Scan for the cell matching the given text and deliver its (X, Y) coordinate at center. 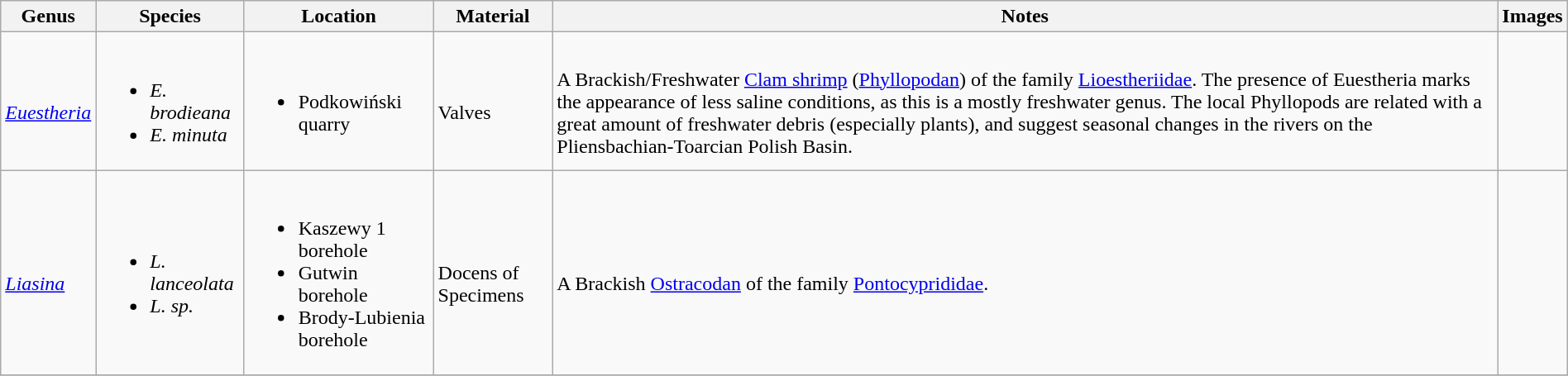
Location (339, 17)
Docens of Specimens (493, 273)
Material (493, 17)
Images (1532, 17)
Valves (493, 101)
A Brackish Ostracodan of the family Pontocyprididae. (1025, 273)
Genus (48, 17)
Podkowiński quarry (339, 101)
Kaszewy 1 boreholeGutwin boreholeBrody-Lubienia borehole (339, 273)
Liasina (48, 273)
E. brodieanaE. minuta (170, 101)
Notes (1025, 17)
L. lanceolataL. sp. (170, 273)
Species (170, 17)
Euestheria (48, 101)
